Capture the cell that displays the provided text and extract its [x, y] central coordinate. 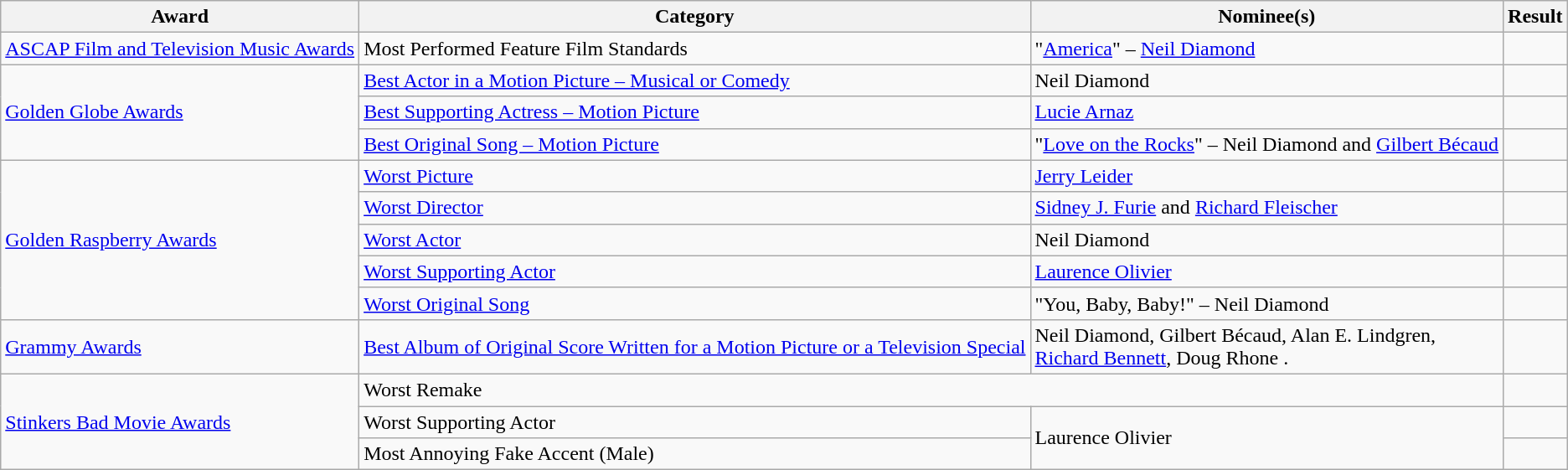
Worst Picture [695, 176]
Jerry Leider [1266, 176]
Golden Globe Awards [180, 112]
Nominee(s) [1266, 17]
"America" – Neil Diamond [1266, 49]
Best Actor in a Motion Picture – Musical or Comedy [695, 80]
Sidney J. Furie and Richard Fleischer [1266, 208]
Best Supporting Actress – Motion Picture [695, 112]
Award [180, 17]
Lucie Arnaz [1266, 112]
Worst Original Song [695, 303]
Grammy Awards [180, 347]
Worst Director [695, 208]
"Love on the Rocks" – Neil Diamond and Gilbert Bécaud [1266, 144]
Worst Remake [931, 390]
Neil Diamond, Gilbert Bécaud, Alan E. Lindgren, Richard Bennett, Doug Rhone . [1266, 347]
Most Performed Feature Film Standards [695, 49]
Stinkers Bad Movie Awards [180, 421]
Result [1535, 17]
Category [695, 17]
Best Original Song – Motion Picture [695, 144]
Golden Raspberry Awards [180, 240]
Best Album of Original Score Written for a Motion Picture or a Television Special [695, 347]
ASCAP Film and Television Music Awards [180, 49]
Worst Actor [695, 240]
"You, Baby, Baby!" – Neil Diamond [1266, 303]
Most Annoying Fake Accent (Male) [695, 454]
